Detect which cell encompasses the target text, then output its (X, Y) center coordinate. 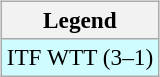
Legend (80, 20)
ITF WTT (3–1) (80, 57)
